Return [x, y] of the center of cell containing provided text 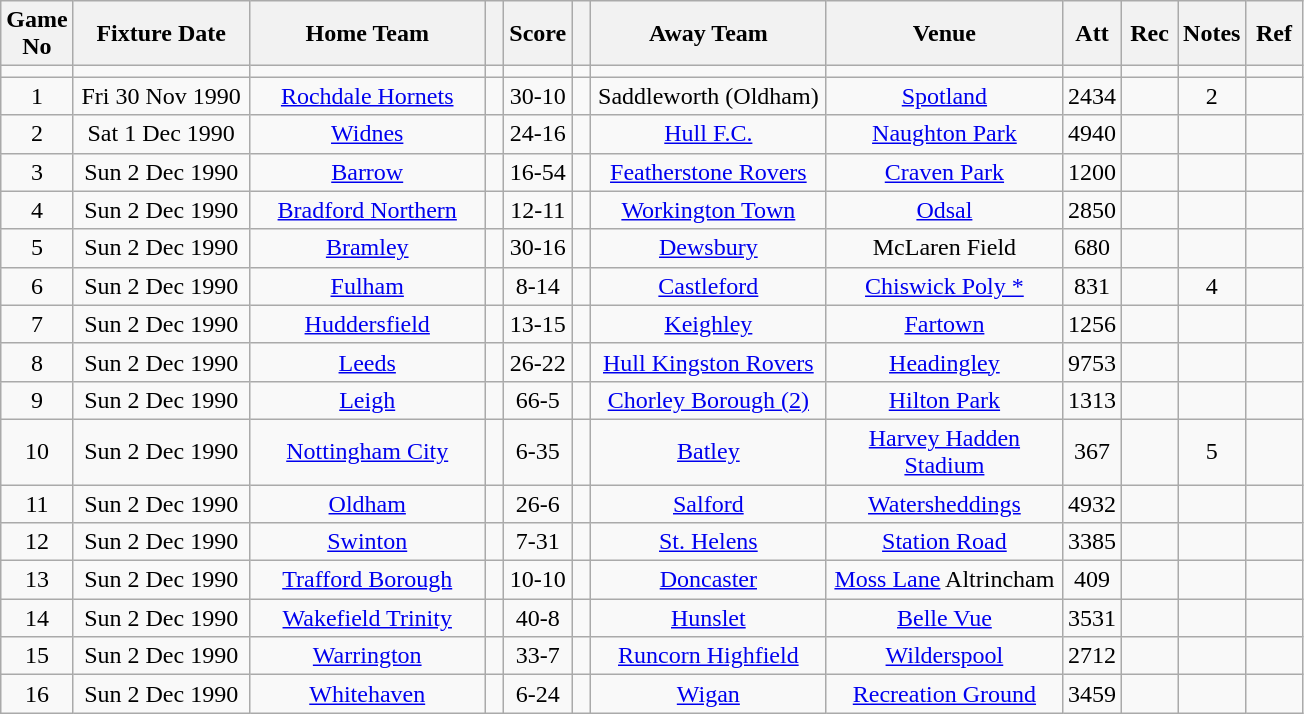
McLaren Field [944, 248]
Harvey Hadden Stadium [944, 452]
Game No [37, 34]
13-15 [538, 324]
Bramley [367, 248]
66-5 [538, 400]
Odsal [944, 210]
24-16 [538, 134]
33-7 [538, 656]
1256 [1092, 324]
St. Helens [708, 542]
Huddersfield [367, 324]
Away Team [708, 34]
2850 [1092, 210]
3 [37, 172]
Bradford Northern [367, 210]
Leeds [367, 362]
Home Team [367, 34]
Wakefield Trinity [367, 618]
Nottingham City [367, 452]
Venue [944, 34]
11 [37, 503]
Spotland [944, 96]
Wigan [708, 694]
2712 [1092, 656]
Watersheddings [944, 503]
Score [538, 34]
4932 [1092, 503]
Salford [708, 503]
Batley [708, 452]
Oldham [367, 503]
Notes [1212, 34]
Rec [1150, 34]
Hull F.C. [708, 134]
1 [37, 96]
Workington Town [708, 210]
Ref [1274, 34]
9753 [1092, 362]
Fulham [367, 286]
4940 [1092, 134]
Fartown [944, 324]
8 [37, 362]
12 [37, 542]
Chorley Borough (2) [708, 400]
Chiswick Poly * [944, 286]
Doncaster [708, 580]
Sat 1 Dec 1990 [161, 134]
Recreation Ground [944, 694]
3531 [1092, 618]
831 [1092, 286]
Moss Lane Altrincham [944, 580]
10 [37, 452]
14 [37, 618]
Station Road [944, 542]
680 [1092, 248]
3385 [1092, 542]
6-35 [538, 452]
15 [37, 656]
Wilderspool [944, 656]
10-10 [538, 580]
13 [37, 580]
Keighley [708, 324]
Saddleworth (Oldham) [708, 96]
1313 [1092, 400]
16 [37, 694]
2434 [1092, 96]
Craven Park [944, 172]
6-24 [538, 694]
30-10 [538, 96]
Att [1092, 34]
30-16 [538, 248]
Widnes [367, 134]
Leigh [367, 400]
Featherstone Rovers [708, 172]
Rochdale Hornets [367, 96]
Hunslet [708, 618]
12-11 [538, 210]
Fri 30 Nov 1990 [161, 96]
Hull Kingston Rovers [708, 362]
Hilton Park [944, 400]
Castleford [708, 286]
26-22 [538, 362]
Trafford Borough [367, 580]
367 [1092, 452]
1200 [1092, 172]
9 [37, 400]
Fixture Date [161, 34]
Naughton Park [944, 134]
Runcorn Highfield [708, 656]
7-31 [538, 542]
Belle Vue [944, 618]
3459 [1092, 694]
Warrington [367, 656]
Whitehaven [367, 694]
26-6 [538, 503]
40-8 [538, 618]
6 [37, 286]
409 [1092, 580]
8-14 [538, 286]
Barrow [367, 172]
Swinton [367, 542]
Dewsbury [708, 248]
16-54 [538, 172]
7 [37, 324]
Headingley [944, 362]
